Find where the given text appears and provide that cell's center as [X, Y] coordinate. 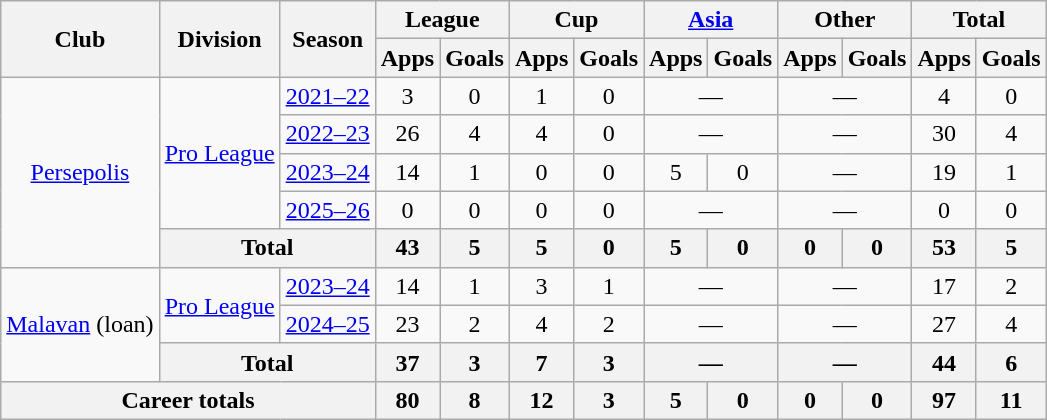
26 [407, 134]
Other [845, 20]
2024–25 [328, 324]
44 [944, 362]
37 [407, 362]
19 [944, 172]
11 [1011, 400]
53 [944, 248]
Career totals [188, 400]
Asia [711, 20]
80 [407, 400]
Season [328, 39]
Division [220, 39]
12 [541, 400]
Cup [576, 20]
Malavan (loan) [80, 324]
2025–26 [328, 210]
2022–23 [328, 134]
17 [944, 286]
Persepolis [80, 172]
27 [944, 324]
23 [407, 324]
43 [407, 248]
7 [541, 362]
Club [80, 39]
30 [944, 134]
97 [944, 400]
2021–22 [328, 96]
League [442, 20]
8 [475, 400]
6 [1011, 362]
